Locate the cell with the specified text and output its [x, y] center coordinate. 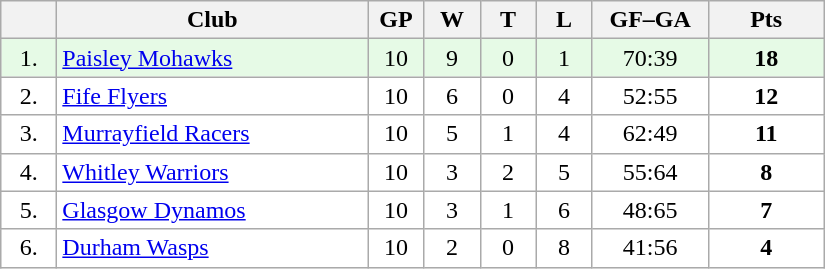
48:65 [650, 210]
Whitley Warriors [212, 172]
Club [212, 20]
70:39 [650, 58]
T [508, 20]
Glasgow Dynamos [212, 210]
12 [766, 96]
18 [766, 58]
6. [29, 248]
11 [766, 134]
7 [766, 210]
62:49 [650, 134]
GP [396, 20]
Murrayfield Racers [212, 134]
55:64 [650, 172]
Paisley Mohawks [212, 58]
Durham Wasps [212, 248]
41:56 [650, 248]
3. [29, 134]
2. [29, 96]
4. [29, 172]
Fife Flyers [212, 96]
GF–GA [650, 20]
W [452, 20]
9 [452, 58]
52:55 [650, 96]
Pts [766, 20]
1. [29, 58]
5. [29, 210]
L [564, 20]
